Capture the cell that displays the provided text and extract its (x, y) central coordinate. 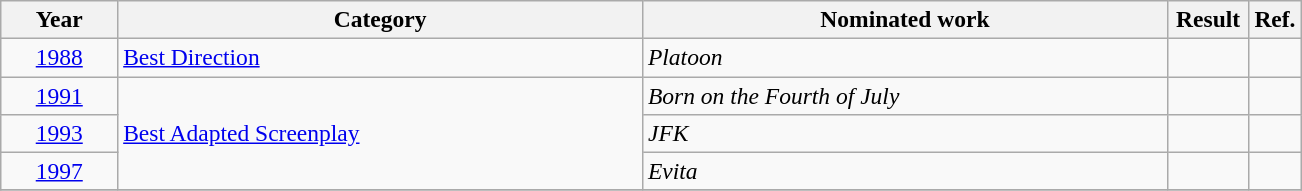
Best Adapted Screenplay (380, 133)
Evita (906, 171)
Year (60, 19)
Platoon (906, 57)
Born on the Fourth of July (906, 95)
1993 (60, 133)
1997 (60, 171)
Best Direction (380, 57)
1988 (60, 57)
JFK (906, 133)
1991 (60, 95)
Nominated work (906, 19)
Category (380, 19)
Ref. (1275, 19)
Result (1208, 19)
